Pinpoint the cell where the given text exists, returning its [x, y] midpoint coordinate. 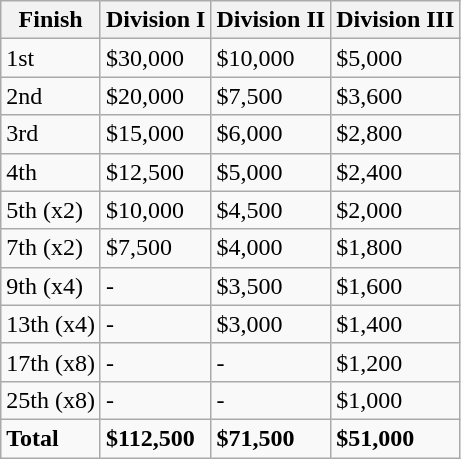
$20,000 [155, 96]
$51,000 [396, 438]
13th (x4) [51, 324]
$1,000 [396, 400]
1st [51, 58]
$4,000 [271, 248]
Division II [271, 20]
$71,500 [271, 438]
$1,200 [396, 362]
$30,000 [155, 58]
$2,000 [396, 210]
$112,500 [155, 438]
17th (x8) [51, 362]
$1,600 [396, 286]
Total [51, 438]
9th (x4) [51, 286]
$1,800 [396, 248]
$15,000 [155, 134]
$2,400 [396, 172]
5th (x2) [51, 210]
Division I [155, 20]
25th (x8) [51, 400]
$1,400 [396, 324]
$6,000 [271, 134]
$3,000 [271, 324]
$12,500 [155, 172]
4th [51, 172]
$2,800 [396, 134]
Division III [396, 20]
Finish [51, 20]
$3,500 [271, 286]
2nd [51, 96]
$3,600 [396, 96]
3rd [51, 134]
7th (x2) [51, 248]
$4,500 [271, 210]
